Find where the given text appears and provide that cell's center as [x, y] coordinate. 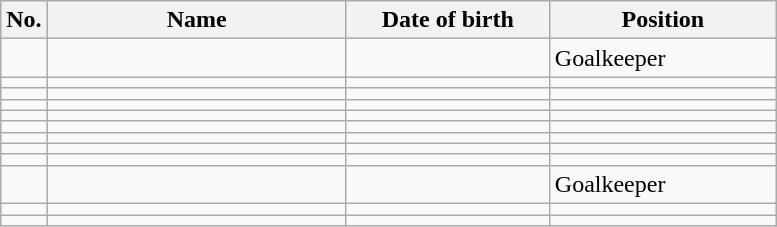
Name [196, 20]
Position [662, 20]
No. [24, 20]
Date of birth [448, 20]
